Provide the (X, Y) coordinate of the cell's center where the given text is located.  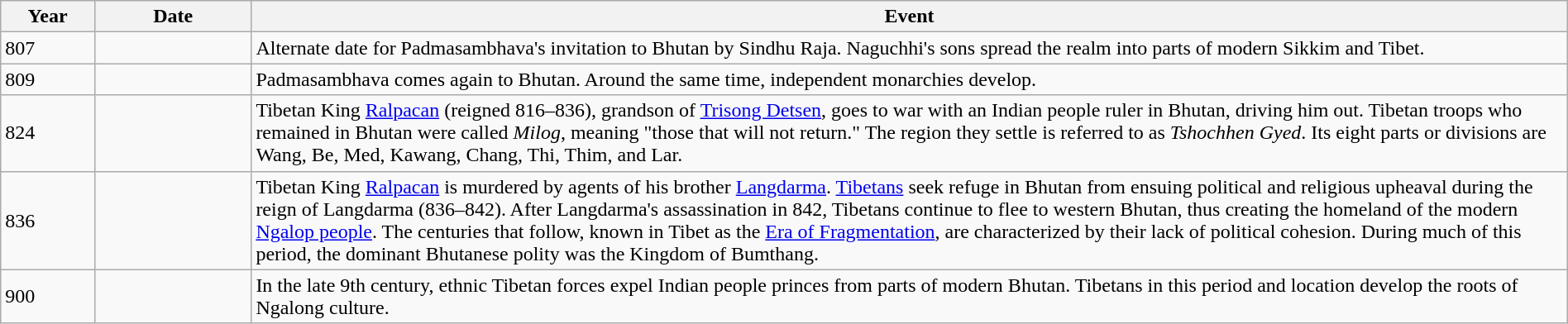
900 (48, 296)
Alternate date for Padmasambhava's invitation to Bhutan by Sindhu Raja. Naguchhi's sons spread the realm into parts of modern Sikkim and Tibet. (910, 48)
Event (910, 17)
807 (48, 48)
809 (48, 79)
Padmasambhava comes again to Bhutan. Around the same time, independent monarchies develop. (910, 79)
824 (48, 133)
Date (172, 17)
836 (48, 220)
Year (48, 17)
